Detect which cell encompasses the target text, then output its (x, y) center coordinate. 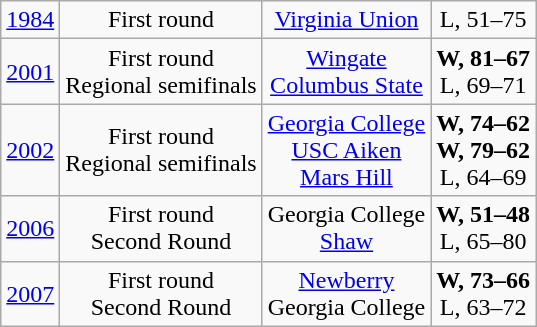
WingateColumbus State (346, 72)
Virginia Union (346, 20)
W, 51–48L, 65–80 (484, 228)
NewberryGeorgia College (346, 294)
2007 (30, 294)
W, 73–66L, 63–72 (484, 294)
2001 (30, 72)
1984 (30, 20)
2002 (30, 150)
Georgia CollegeShaw (346, 228)
W, 81–67L, 69–71 (484, 72)
2006 (30, 228)
Georgia CollegeUSC AikenMars Hill (346, 150)
L, 51–75 (484, 20)
First round (161, 20)
W, 74–62W, 79–62L, 64–69 (484, 150)
